Search for the cell housing the specified text and yield its (x, y) center coordinate. 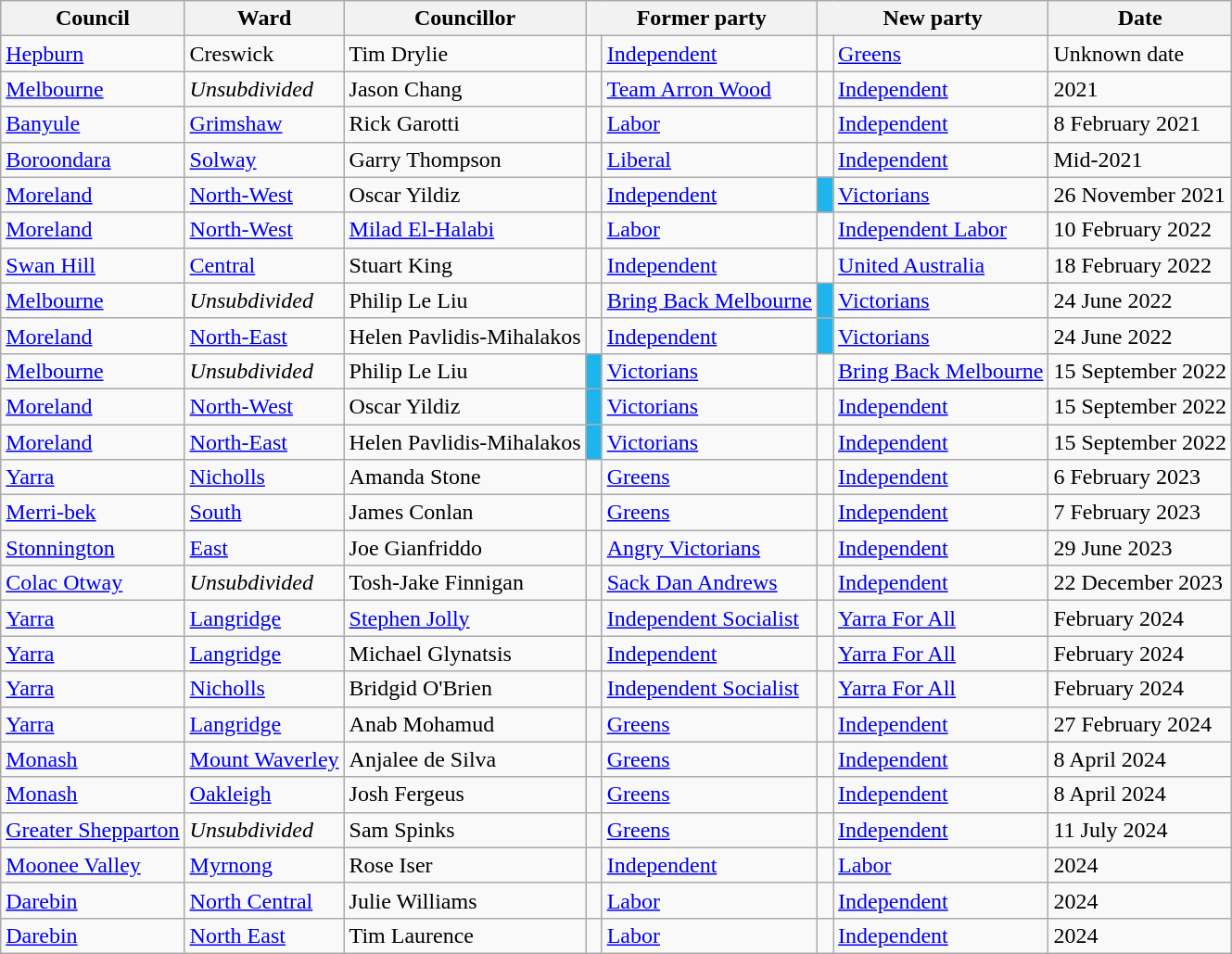
North Central (264, 900)
Joe Gianfriddo (465, 548)
New party (933, 19)
Council (93, 19)
Stuart King (465, 265)
Sam Spinks (465, 830)
Julie Williams (465, 900)
Mount Waverley (264, 759)
Myrnong (264, 865)
James Conlan (465, 513)
Jason Chang (465, 89)
Creswick (264, 54)
Date (1140, 19)
Anjalee de Silva (465, 759)
29 June 2023 (1140, 548)
Merri-bek (93, 513)
Rose Iser (465, 865)
Solway (264, 159)
Tim Drylie (465, 54)
Michael Glynatsis (465, 654)
Mid-2021 (1140, 159)
Councillor (465, 19)
Former party (701, 19)
Garry Thompson (465, 159)
7 February 2023 (1140, 513)
Bridgid O'Brien (465, 689)
Banyule (93, 124)
2021 (1140, 89)
8 February 2021 (1140, 124)
Moonee Valley (93, 865)
Tosh-Jake Finnigan (465, 583)
Colac Otway (93, 583)
22 December 2023 (1140, 583)
Rick Garotti (465, 124)
Angry Victorians (709, 548)
Greater Shepparton (93, 830)
Anab Mohamud (465, 724)
Central (264, 265)
10 February 2022 (1140, 230)
Amanda Stone (465, 477)
18 February 2022 (1140, 265)
East (264, 548)
26 November 2021 (1140, 195)
Team Arron Wood (709, 89)
Sack Dan Andrews (709, 583)
27 February 2024 (1140, 724)
Hepburn (93, 54)
South (264, 513)
6 February 2023 (1140, 477)
North East (264, 935)
Liberal (709, 159)
Boroondara (93, 159)
Grimshaw (264, 124)
Oakleigh (264, 795)
Tim Laurence (465, 935)
United Australia (941, 265)
Independent Labor (941, 230)
Milad El-Halabi (465, 230)
Ward (264, 19)
Stonnington (93, 548)
Unknown date (1140, 54)
Stephen Jolly (465, 618)
Swan Hill (93, 265)
Josh Fergeus (465, 795)
11 July 2024 (1140, 830)
